Determine the (x, y) coordinate at the center of the cell enclosing the given text.  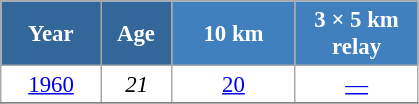
Year (52, 34)
— (356, 85)
10 km (234, 34)
20 (234, 85)
21 (136, 85)
Age (136, 34)
1960 (52, 85)
3 × 5 km relay (356, 34)
